Determine the (x, y) coordinate at the center of the cell enclosing the given text.  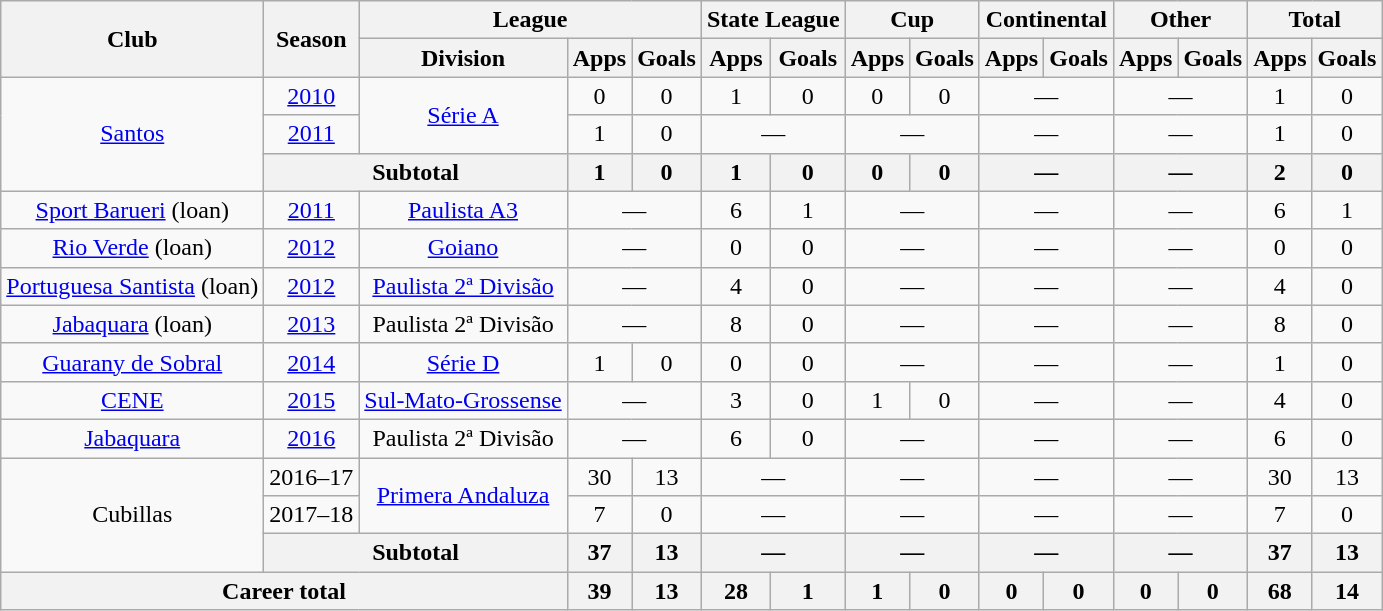
Sul-Mato-Grossense (463, 400)
2016 (312, 438)
Sport Barueri (loan) (132, 210)
28 (736, 591)
2 (1280, 172)
Primera Andaluza (463, 496)
Other (1180, 20)
State League (773, 20)
Cup (912, 20)
Continental (1046, 20)
Paulista A3 (463, 210)
Jabaquara (132, 438)
2017–18 (312, 515)
68 (1280, 591)
Jabaquara (loan) (132, 324)
Goiano (463, 248)
3 (736, 400)
14 (1347, 591)
Santos (132, 134)
Total (1315, 20)
2010 (312, 96)
Career total (284, 591)
Guarany de Sobral (132, 362)
CENE (132, 400)
Rio Verde (loan) (132, 248)
Série A (463, 115)
2016–17 (312, 477)
2013 (312, 324)
Portuguesa Santista (loan) (132, 286)
2015 (312, 400)
League (530, 20)
39 (599, 591)
Division (463, 58)
Season (312, 39)
Cubillas (132, 515)
Série D (463, 362)
Club (132, 39)
2014 (312, 362)
